Scan for the cell matching the given text and deliver its (X, Y) coordinate at center. 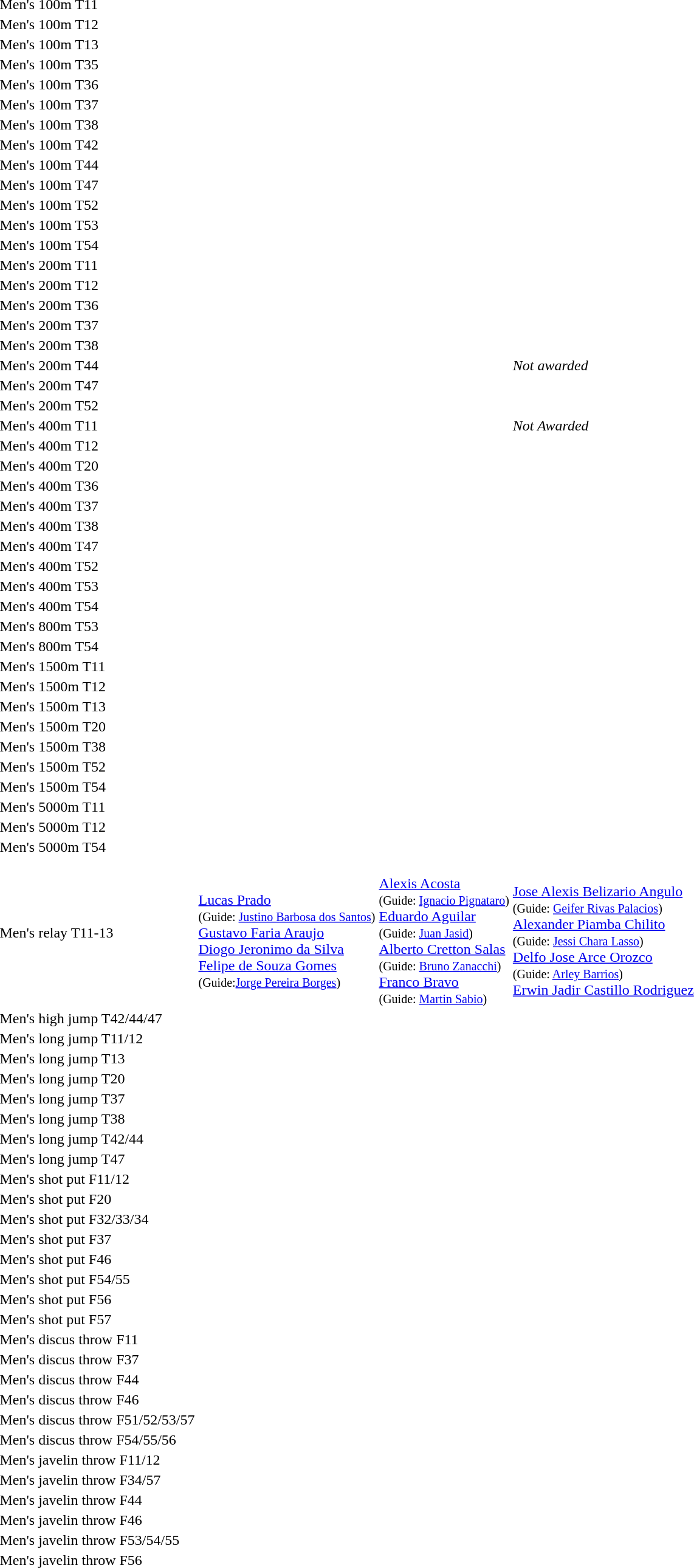
Lucas Prado(Guide: Justino Barbosa dos Santos)Gustavo Faria AraujoDiogo Jeronimo da SilvaFelipe de Souza Gomes(Guide:Jorge Pereira Borges) (287, 933)
